Return (x, y) of the center of cell containing provided text 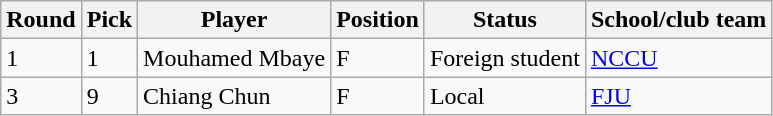
Mouhamed Mbaye (234, 58)
9 (109, 96)
Position (378, 20)
3 (41, 96)
Status (504, 20)
Chiang Chun (234, 96)
School/club team (678, 20)
Player (234, 20)
FJU (678, 96)
Local (504, 96)
Round (41, 20)
Pick (109, 20)
Foreign student (504, 58)
NCCU (678, 58)
